Return the (x, y) coordinate for the center point of the cell that contains the specified text.  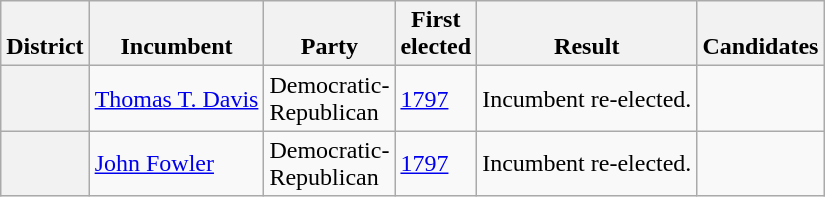
District (45, 34)
Candidates (760, 34)
Thomas T. Davis (176, 98)
Result (587, 34)
Firstelected (436, 34)
Party (330, 34)
John Fowler (176, 164)
Incumbent (176, 34)
